Locate the cell with the specified text and output its [x, y] center coordinate. 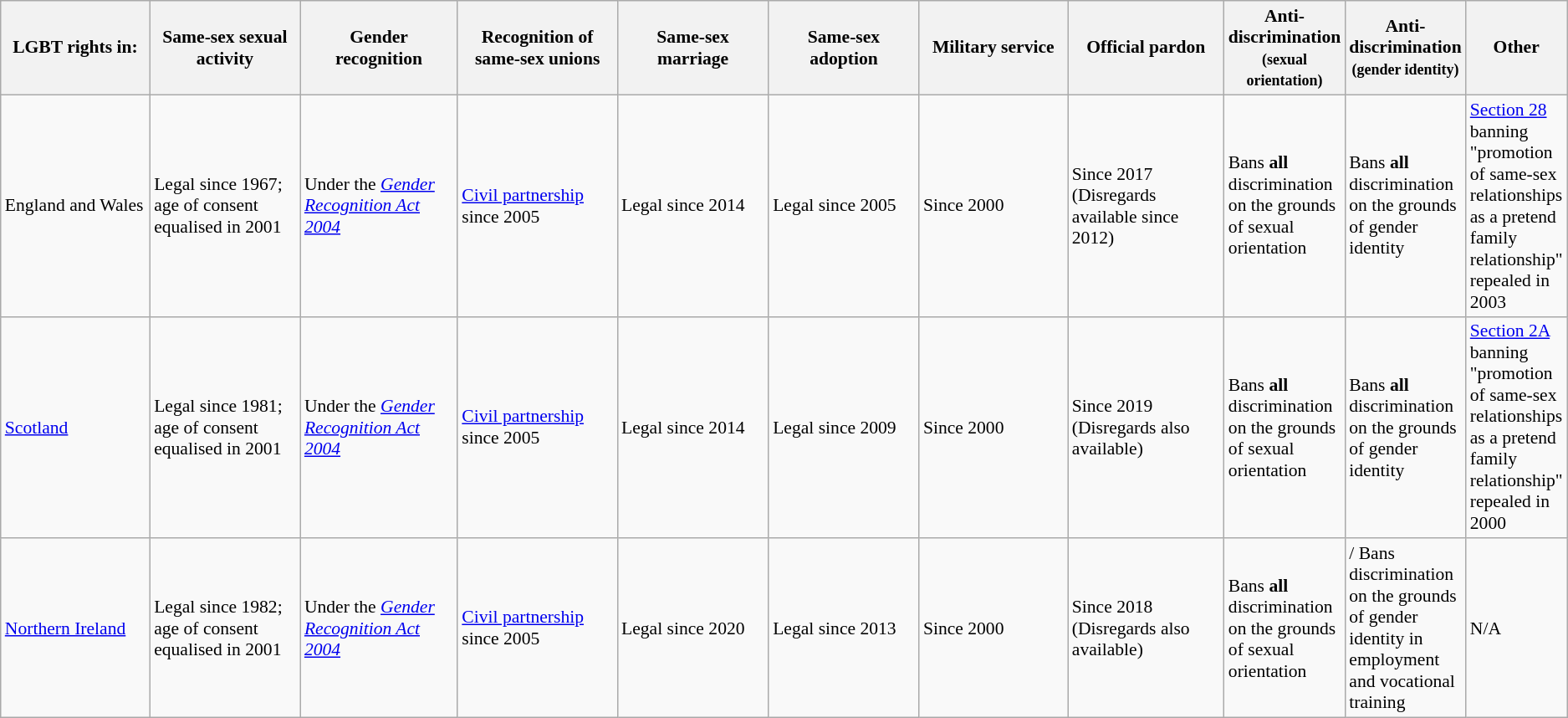
LGBT rights in: [75, 48]
Same-sex sexual activity [225, 48]
England and Wales [75, 206]
Same-sex adoption [844, 48]
Since 2019 (Disregards also available) [1146, 427]
Northern Ireland [75, 628]
Since 2018 (Disregards also available) [1146, 628]
Anti-discrimination (gender identity) [1405, 48]
Anti-discrimination (sexual orientation) [1285, 48]
Recognition of same-sex unions [537, 48]
/ Bans discrimination on the grounds of gender identity in employment and vocational training [1405, 628]
Official pardon [1146, 48]
Legal since 1967; age of consent equalised in 2001 [225, 206]
Other [1517, 48]
Section 28 banning "promotion of same-sex relationships as a pretend family relationship" repealed in 2003 [1517, 206]
N/A [1517, 628]
Legal since 1981; age of consent equalised in 2001 [225, 427]
Legal since 1982; age of consent equalised in 2001 [225, 628]
Since 2017 (Disregards available since 2012) [1146, 206]
Legal since 2009 [844, 427]
Legal since 2005 [844, 206]
Section 2A banning "promotion of same-sex relationships as a pretend family relationship" repealed in 2000 [1517, 427]
Same-sex marriage [692, 48]
Gender recognition [379, 48]
Military service [993, 48]
Legal since 2013 [844, 628]
Scotland [75, 427]
Legal since 2020 [692, 628]
